Identify which cell holds the provided text, then report its [X, Y] central coordinate. 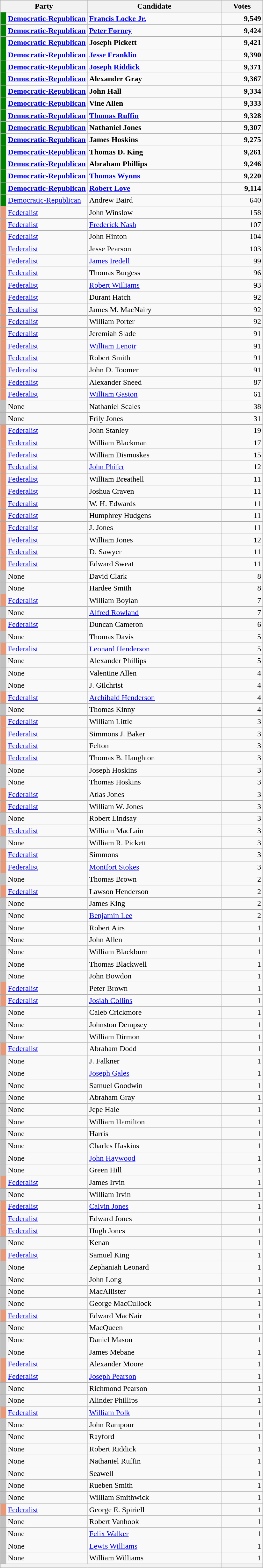
Felton [154, 746]
Benjamin Lee [154, 915]
Thomas Brown [154, 879]
Abraham Phillips [154, 164]
John Rampour [154, 1425]
John Haywood [154, 1158]
Edward Sweat [154, 564]
William Porter [154, 321]
9,261 [242, 152]
Valentine Allen [154, 673]
9,371 [242, 67]
9,424 [242, 31]
Edward MacNair [154, 1316]
John Hinton [154, 237]
99 [242, 261]
Simmons J. Baker [154, 734]
Durant Hatch [154, 297]
9,367 [242, 79]
Josiah Collins [154, 1000]
Abraham Gray [154, 1097]
Thomas Kinny [154, 709]
William Hamilton [154, 1121]
Thomas Ruffin [154, 115]
61 [242, 394]
John Hall [154, 91]
J. Jones [154, 527]
Robert Lindsay [154, 819]
Joseph Riddick [154, 67]
Zephaniah Leonard [154, 1267]
Harris [154, 1134]
William Gaston [154, 394]
Johnston Dempsey [154, 1025]
Candidate [154, 6]
Kenan [154, 1243]
Joshua Craven [154, 491]
William Blackburn [154, 952]
Frily Jones [154, 419]
William W. Jones [154, 806]
John Long [154, 1279]
Thomas Hoskins [154, 782]
96 [242, 273]
158 [242, 212]
Abraham Dodd [154, 1049]
Richmond Pearson [154, 1388]
9,246 [242, 164]
J. Gilchrist [154, 685]
John Phifer [154, 467]
Peter Brown [154, 988]
9,275 [242, 140]
17 [242, 443]
MacAllister [154, 1291]
19 [242, 431]
Andrew Baird [154, 200]
Hardee Smith [154, 588]
John Allen [154, 940]
James Mebane [154, 1352]
Frederick Nash [154, 225]
James King [154, 903]
Caleb Crickmore [154, 1013]
Duncan Cameron [154, 625]
William Dirmon [154, 1037]
Daniel Mason [154, 1340]
James M. MacNairy [154, 309]
William Breathell [154, 479]
William R. Pickett [154, 843]
640 [242, 200]
William Smithwick [154, 1497]
Thomas Blackwell [154, 964]
James Hoskins [154, 140]
Thomas B. Haughton [154, 758]
John Stanley [154, 431]
9,114 [242, 188]
Felix Walker [154, 1534]
Alexander Gray [154, 79]
Thomas Davis [154, 637]
Jeremiah Slade [154, 333]
Votes [242, 6]
103 [242, 249]
William Little [154, 721]
Archibald Henderson [154, 697]
Leonard Henderson [154, 649]
Alexander Phillips [154, 661]
Humphrey Hudgens [154, 515]
Hugh Jones [154, 1231]
Alexander Moore [154, 1364]
MacQueen [154, 1328]
Peter Forney [154, 31]
Nathaniel Ruffin [154, 1461]
William Irvin [154, 1194]
Samuel King [154, 1255]
Green Hill [154, 1170]
Alexander Sneed [154, 382]
William Jones [154, 540]
William Lenoir [154, 346]
Samuel Goodwin [154, 1085]
Rayford [154, 1437]
9,328 [242, 115]
9,390 [242, 55]
Joseph Pickett [154, 43]
George MacCullock [154, 1303]
Thomas Wynns [154, 176]
William Blackman [154, 443]
John Winslow [154, 212]
Joseph Pearson [154, 1376]
James Iredell [154, 261]
Atlas Jones [154, 794]
Nathaniel Scales [154, 406]
Thomas Burgess [154, 273]
Simmons [154, 855]
Nathaniel Jones [154, 127]
Joseph Hoskins [154, 770]
Seawell [154, 1473]
John Bowdon [154, 976]
93 [242, 285]
87 [242, 382]
William MacLain [154, 831]
Edward Jones [154, 1219]
Charles Haskins [154, 1146]
David Clark [154, 576]
James Irvin [154, 1182]
9,421 [242, 43]
Jepe Hale [154, 1109]
Francis Locke Jr. [154, 18]
Lawson Henderson [154, 891]
Alfred Rowland [154, 612]
William Williams [154, 1558]
D. Sawyer [154, 552]
9,334 [242, 91]
38 [242, 406]
9,333 [242, 103]
Rueben Smith [154, 1485]
William Boylan [154, 600]
Thomas D. King [154, 152]
Vine Allen [154, 103]
Robert Williams [154, 285]
J. Falkner [154, 1061]
Calvin Jones [154, 1206]
Robert Vanhook [154, 1522]
Robert Riddick [154, 1449]
31 [242, 419]
Robert Airs [154, 928]
William Dismuskes [154, 455]
Montfort Stokes [154, 867]
Joseph Gales [154, 1073]
Jesse Pearson [154, 249]
107 [242, 225]
John D. Toomer [154, 370]
Robert Love [154, 188]
Jesse Franklin [154, 55]
6 [242, 625]
Robert Smith [154, 358]
William Polk [154, 1413]
Lewis Williams [154, 1546]
9,549 [242, 18]
9,307 [242, 127]
15 [242, 455]
George E. Spiriell [154, 1509]
Alinder Phillips [154, 1400]
W. H. Edwards [154, 503]
Party [44, 6]
104 [242, 237]
9,220 [242, 176]
